Find where the given text appears and provide that cell's center as [x, y] coordinate. 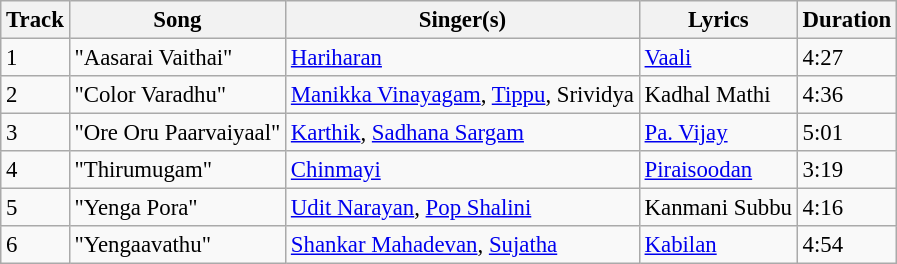
"Color Varadhu" [177, 95]
4:54 [846, 245]
Shankar Mahadevan, Sujatha [463, 245]
"Aasarai Vaithai" [177, 58]
Kadhal Mathi [718, 95]
6 [35, 245]
Manikka Vinayagam, Tippu, Srividya [463, 95]
4:27 [846, 58]
5:01 [846, 133]
Kanmani Subbu [718, 208]
"Yenga Pora" [177, 208]
"Yengaavathu" [177, 245]
Singer(s) [463, 20]
4 [35, 170]
2 [35, 95]
Hariharan [463, 58]
Kabilan [718, 245]
Duration [846, 20]
Vaali [718, 58]
Lyrics [718, 20]
Song [177, 20]
Udit Narayan, Pop Shalini [463, 208]
Pa. Vijay [718, 133]
Piraisoodan [718, 170]
"Ore Oru Paarvaiyaal" [177, 133]
5 [35, 208]
4:16 [846, 208]
3:19 [846, 170]
1 [35, 58]
3 [35, 133]
Track [35, 20]
"Thirumugam" [177, 170]
4:36 [846, 95]
Chinmayi [463, 170]
Karthik, Sadhana Sargam [463, 133]
